For the text-containing cell, return its midpoint in (X, Y) coordinate format. 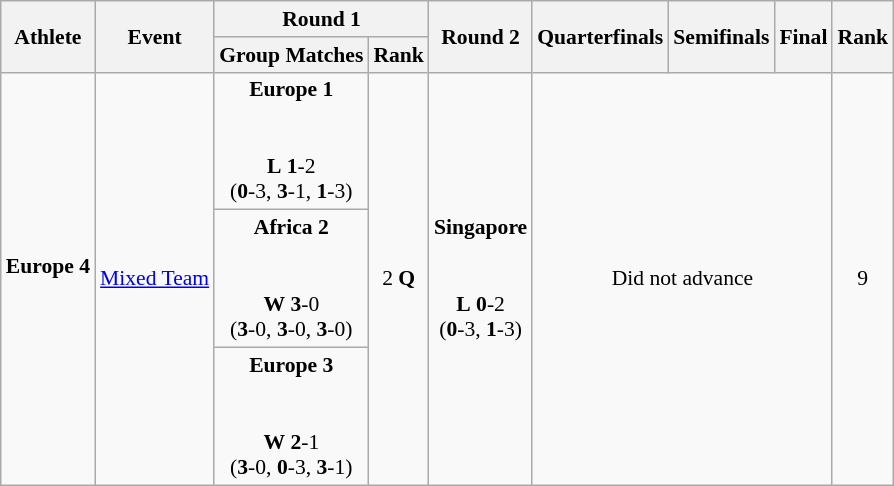
Quarterfinals (600, 36)
Round 2 (480, 36)
Singapore L 0-2 (0-3, 1-3) (480, 278)
Final (803, 36)
Mixed Team (154, 278)
Africa 2 W 3-0 (3-0, 3-0, 3-0) (291, 279)
Europe 3 W 2-1 (3-0, 0-3, 3-1) (291, 417)
Europe 4 (48, 278)
Semifinals (721, 36)
Round 1 (322, 19)
Europe 1 L 1-2 (0-3, 3-1, 1-3) (291, 141)
Group Matches (291, 55)
Did not advance (682, 278)
9 (862, 278)
Event (154, 36)
2 Q (398, 278)
Athlete (48, 36)
